Determine the (x, y) coordinate at the center of the cell enclosing the given text.  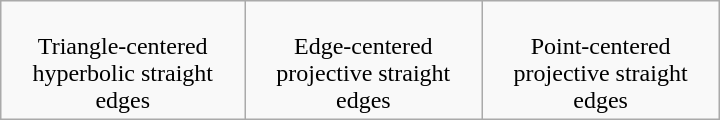
Point-centeredprojective straight edges (600, 60)
Edge-centeredprojective straight edges (364, 60)
Triangle-centeredhyperbolic straight edges (123, 60)
